Capture the cell that displays the provided text and extract its [X, Y] central coordinate. 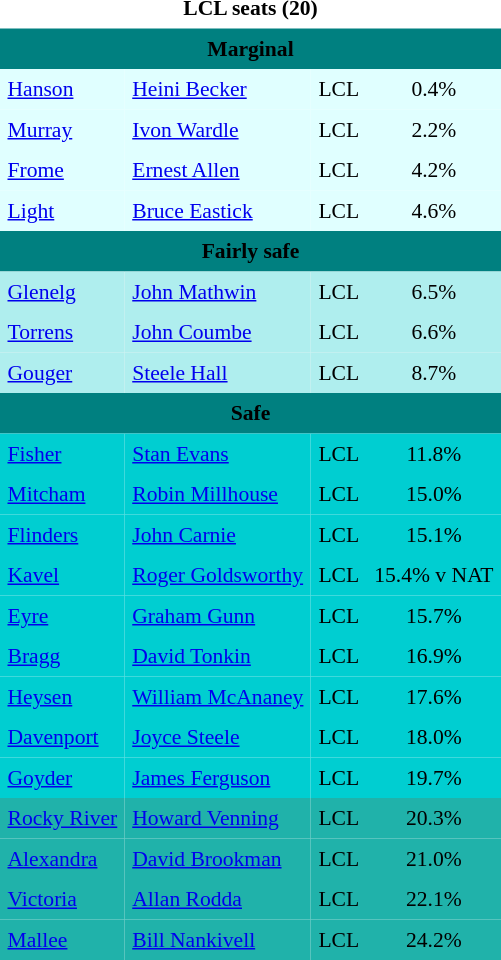
24.2% [434, 939]
22.1% [434, 899]
James Ferguson [218, 777]
4.6% [434, 210]
Ivon Wardle [218, 129]
18.0% [434, 737]
21.0% [434, 858]
William McAnaney [218, 696]
Bill Nankivell [218, 939]
15.0% [434, 494]
6.6% [434, 332]
Howard Venning [218, 818]
6.5% [434, 291]
Fairly safe [250, 251]
Bruce Eastick [218, 210]
Mallee [62, 939]
Steele Hall [218, 372]
Marginal [250, 48]
Graham Gunn [218, 615]
David Brookman [218, 858]
Fisher [62, 453]
11.8% [434, 453]
Victoria [62, 899]
15.7% [434, 615]
20.3% [434, 818]
Rocky River [62, 818]
Allan Rodda [218, 899]
Robin Millhouse [218, 494]
Mitcham [62, 494]
Heini Becker [218, 89]
Roger Goldsworthy [218, 575]
Eyre [62, 615]
Bragg [62, 656]
8.7% [434, 372]
Safe [250, 413]
19.7% [434, 777]
John Mathwin [218, 291]
Goyder [62, 777]
15.4% v NAT [434, 575]
16.9% [434, 656]
Flinders [62, 534]
John Coumbe [218, 332]
Torrens [62, 332]
Hanson [62, 89]
Stan Evans [218, 453]
John Carnie [218, 534]
Glenelg [62, 291]
15.1% [434, 534]
Kavel [62, 575]
Heysen [62, 696]
Light [62, 210]
2.2% [434, 129]
Frome [62, 170]
Murray [62, 129]
Davenport [62, 737]
4.2% [434, 170]
Alexandra [62, 858]
Gouger [62, 372]
Joyce Steele [218, 737]
David Tonkin [218, 656]
Ernest Allen [218, 170]
0.4% [434, 89]
17.6% [434, 696]
